Find where the given text appears and provide that cell's center as (X, Y) coordinate. 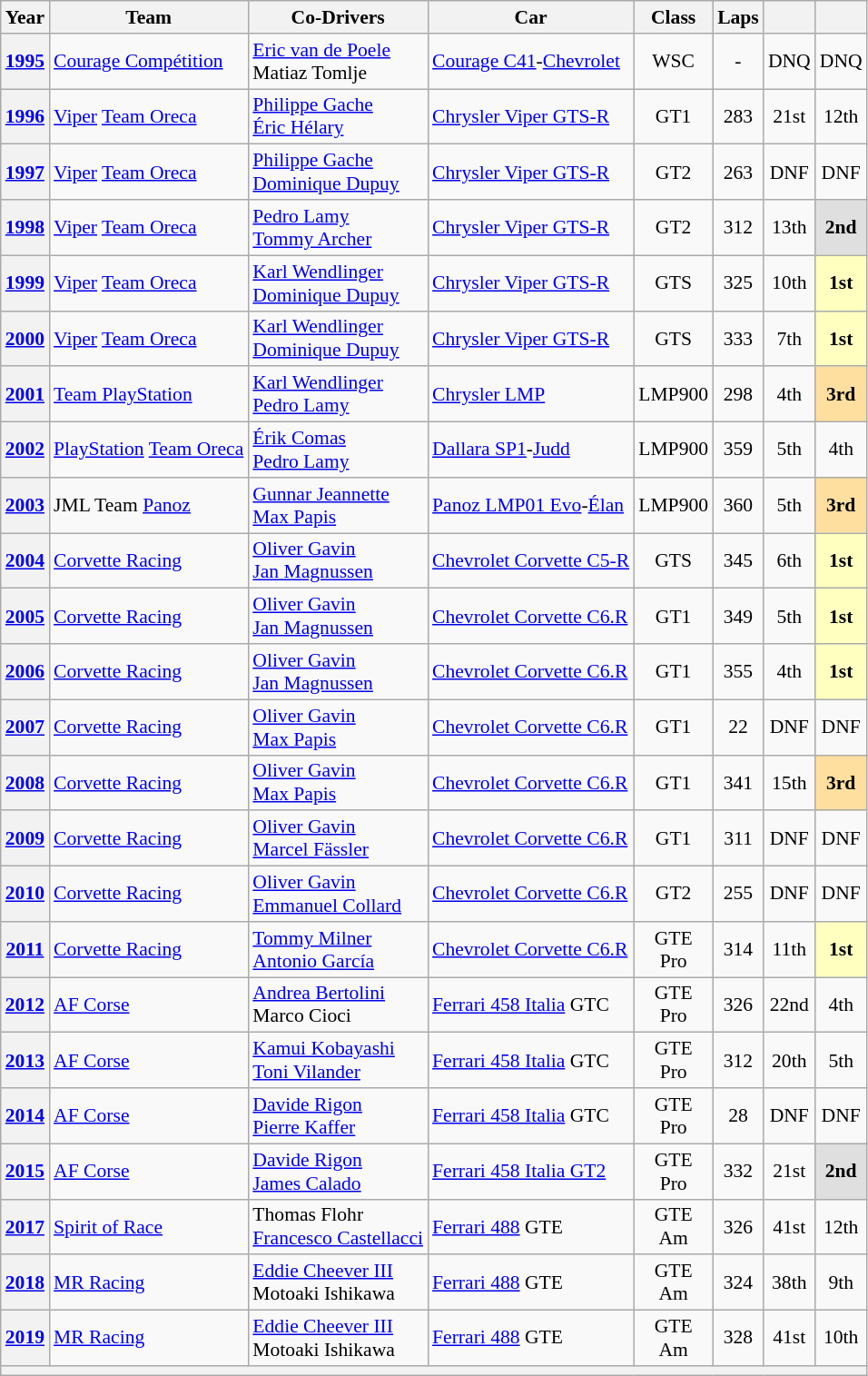
Courage Compétition (149, 62)
Panoz LMP01 Evo-Élan (530, 505)
324 (738, 1282)
WSC (674, 62)
1998 (25, 227)
13th (790, 227)
Gunnar Jeannette Max Papis (338, 505)
Oliver Gavin Marcel Fässler (338, 839)
314 (738, 950)
Karl Wendlinger Pedro Lamy (338, 394)
2001 (25, 394)
Dallara SP1-Judd (530, 450)
2004 (25, 561)
Team (149, 17)
349 (738, 616)
Co-Drivers (338, 17)
341 (738, 783)
20th (790, 1061)
Thomas Flohr Francesco Castellacci (338, 1226)
2011 (25, 950)
Chrysler LMP (530, 394)
Chevrolet Corvette C5-R (530, 561)
22 (738, 727)
Pedro Lamy Tommy Archer (338, 227)
333 (738, 338)
15th (790, 783)
2018 (25, 1282)
Eric van de Poele Matiaz Tomlje (338, 62)
Laps (738, 17)
2002 (25, 450)
325 (738, 283)
11th (790, 950)
Andrea Bertolini Marco Cioci (338, 1005)
345 (738, 561)
2015 (25, 1172)
Spirit of Race (149, 1226)
255 (738, 894)
Davide Rigon James Calado (338, 1172)
Philippe Gache Éric Hélary (338, 116)
Courage C41-Chevrolet (530, 62)
283 (738, 116)
Érik Comas Pedro Lamy (338, 450)
Class (674, 17)
360 (738, 505)
28 (738, 1115)
2019 (25, 1339)
Kamui Kobayashi Toni Vilander (338, 1061)
1995 (25, 62)
355 (738, 672)
2014 (25, 1115)
2008 (25, 783)
6th (790, 561)
2006 (25, 672)
Team PlayStation (149, 394)
2007 (25, 727)
2012 (25, 1005)
22nd (790, 1005)
1999 (25, 283)
311 (738, 839)
2003 (25, 505)
38th (790, 1282)
Year (25, 17)
1997 (25, 173)
JML Team Panoz (149, 505)
359 (738, 450)
2017 (25, 1226)
7th (790, 338)
Car (530, 17)
332 (738, 1172)
- (738, 62)
9th (841, 1282)
Davide Rigon Pierre Kaffer (338, 1115)
Oliver Gavin Emmanuel Collard (338, 894)
298 (738, 394)
2010 (25, 894)
Philippe Gache Dominique Dupuy (338, 173)
263 (738, 173)
2009 (25, 839)
PlayStation Team Oreca (149, 450)
Tommy Milner Antonio García (338, 950)
Ferrari 458 Italia GT2 (530, 1172)
2000 (25, 338)
2005 (25, 616)
2013 (25, 1061)
1996 (25, 116)
328 (738, 1339)
